Pinpoint the cell where the given text exists, returning its [X, Y] midpoint coordinate. 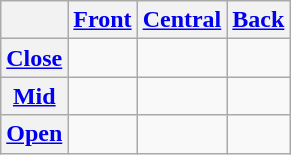
Central [182, 20]
Close [34, 58]
Front [102, 20]
Back [258, 20]
Open [34, 134]
Mid [34, 96]
